Identify which cell holds the provided text, then report its [X, Y] central coordinate. 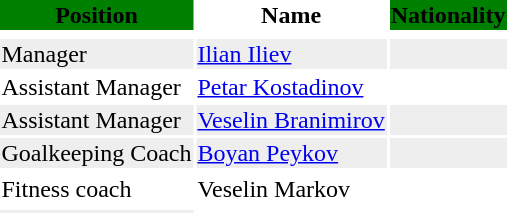
Veselin Markov [291, 189]
Manager [96, 54]
Petar Kostadinov [291, 87]
Veselin Branimirov [291, 120]
Position [96, 15]
Ilian Iliev [291, 54]
Goalkeeping Coach [96, 153]
Nationality [448, 15]
Fitness coach [96, 189]
Name [291, 15]
Boyan Peykov [291, 153]
